For the text-containing cell, return its midpoint in (X, Y) coordinate format. 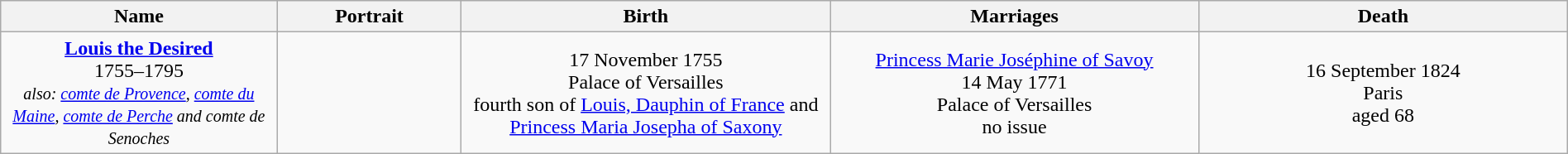
17 November 1755Palace of Versaillesfourth son of Louis, Dauphin of France and Princess Maria Josepha of Saxony (646, 93)
Princess Marie Joséphine of Savoy14 May 1771Palace of Versaillesno issue (1015, 93)
16 September 1824Parisaged 68 (1383, 93)
Portrait (369, 17)
Birth (646, 17)
Death (1383, 17)
Marriages (1015, 17)
Name (139, 17)
Louis the Desired1755–1795also: comte de Provence, comte du Maine, comte de Perche and comte de Senoches (139, 93)
